From the cell containing the given text, extract its center point as (X, Y) coordinate. 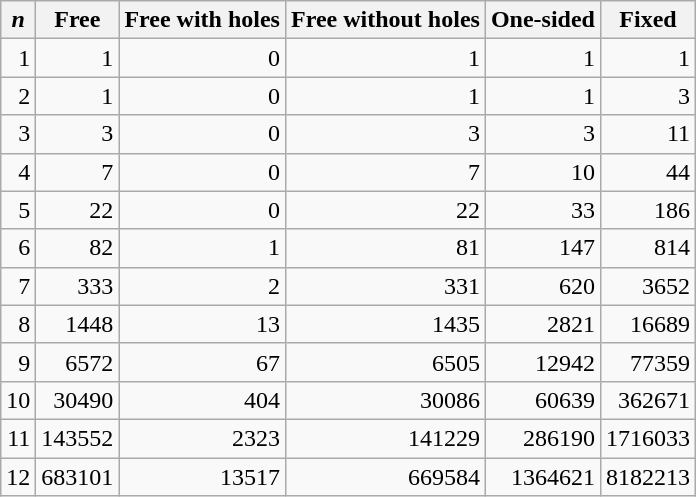
5 (18, 210)
1364621 (542, 477)
331 (385, 286)
814 (648, 248)
n (18, 20)
16689 (648, 324)
1448 (78, 324)
143552 (78, 438)
3652 (648, 286)
683101 (78, 477)
286190 (542, 438)
8 (18, 324)
33 (542, 210)
2323 (202, 438)
Fixed (648, 20)
620 (542, 286)
186 (648, 210)
6505 (385, 362)
13 (202, 324)
60639 (542, 400)
1716033 (648, 438)
12 (18, 477)
669584 (385, 477)
4 (18, 172)
8182213 (648, 477)
30490 (78, 400)
67 (202, 362)
Free without holes (385, 20)
81 (385, 248)
1435 (385, 324)
9 (18, 362)
6572 (78, 362)
2821 (542, 324)
12942 (542, 362)
Free with holes (202, 20)
Free (78, 20)
44 (648, 172)
82 (78, 248)
One-sided (542, 20)
13517 (202, 477)
77359 (648, 362)
6 (18, 248)
30086 (385, 400)
147 (542, 248)
333 (78, 286)
362671 (648, 400)
404 (202, 400)
141229 (385, 438)
